Identify which cell holds the provided text, then report its [X, Y] central coordinate. 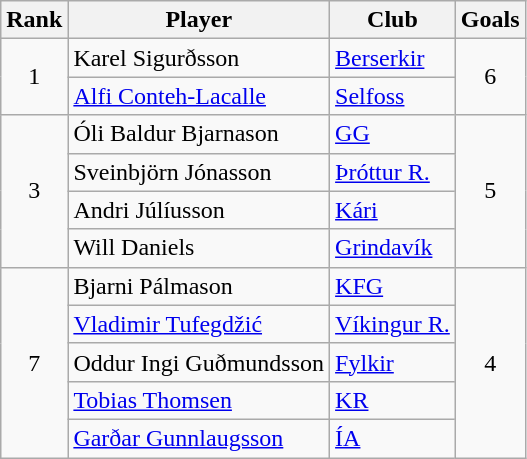
Kári [393, 210]
Garðar Gunnlaugsson [199, 438]
Will Daniels [199, 248]
Club [393, 20]
Karel Sigurðsson [199, 58]
1 [34, 77]
ÍA [393, 438]
GG [393, 134]
Berserkir [393, 58]
7 [34, 362]
4 [490, 362]
Rank [34, 20]
Óli Baldur Bjarnason [199, 134]
KR [393, 400]
Alfi Conteh-Lacalle [199, 96]
Sveinbjörn Jónasson [199, 172]
Goals [490, 20]
Player [199, 20]
6 [490, 77]
Andri Júlíusson [199, 210]
Fylkir [393, 362]
Bjarni Pálmason [199, 286]
Oddur Ingi Guðmundsson [199, 362]
5 [490, 191]
KFG [393, 286]
Þróttur R. [393, 172]
Grindavík [393, 248]
3 [34, 191]
Víkingur R. [393, 324]
Tobias Thomsen [199, 400]
Selfoss [393, 96]
Vladimir Tufegdžić [199, 324]
